Provide the [X, Y] coordinate of the cell's center where the given text is located.  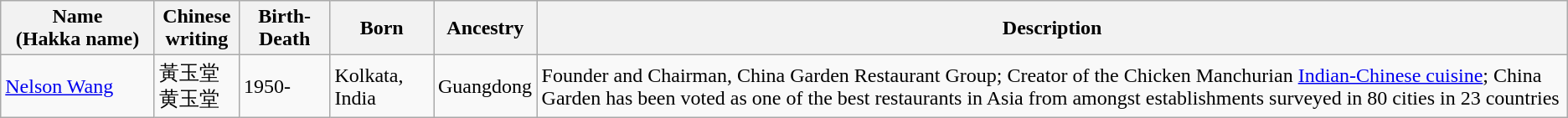
Chinese writing [196, 28]
Kolkata, India [382, 86]
Nelson Wang [78, 86]
Birth-Death [285, 28]
Born [382, 28]
Description [1052, 28]
Ancestry [486, 28]
黃玉堂黄玉堂 [196, 86]
1950- [285, 86]
Name(Hakka name) [78, 28]
Guangdong [486, 86]
